Identify which cell holds the provided text, then report its [X, Y] central coordinate. 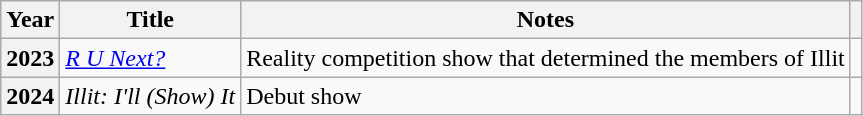
Year [30, 20]
2024 [30, 96]
R U Next? [150, 58]
Reality competition show that determined the members of Illit [546, 58]
Illit: I'll (Show) It [150, 96]
2023 [30, 58]
Notes [546, 20]
Title [150, 20]
Debut show [546, 96]
